Search for the cell housing the specified text and yield its [X, Y] center coordinate. 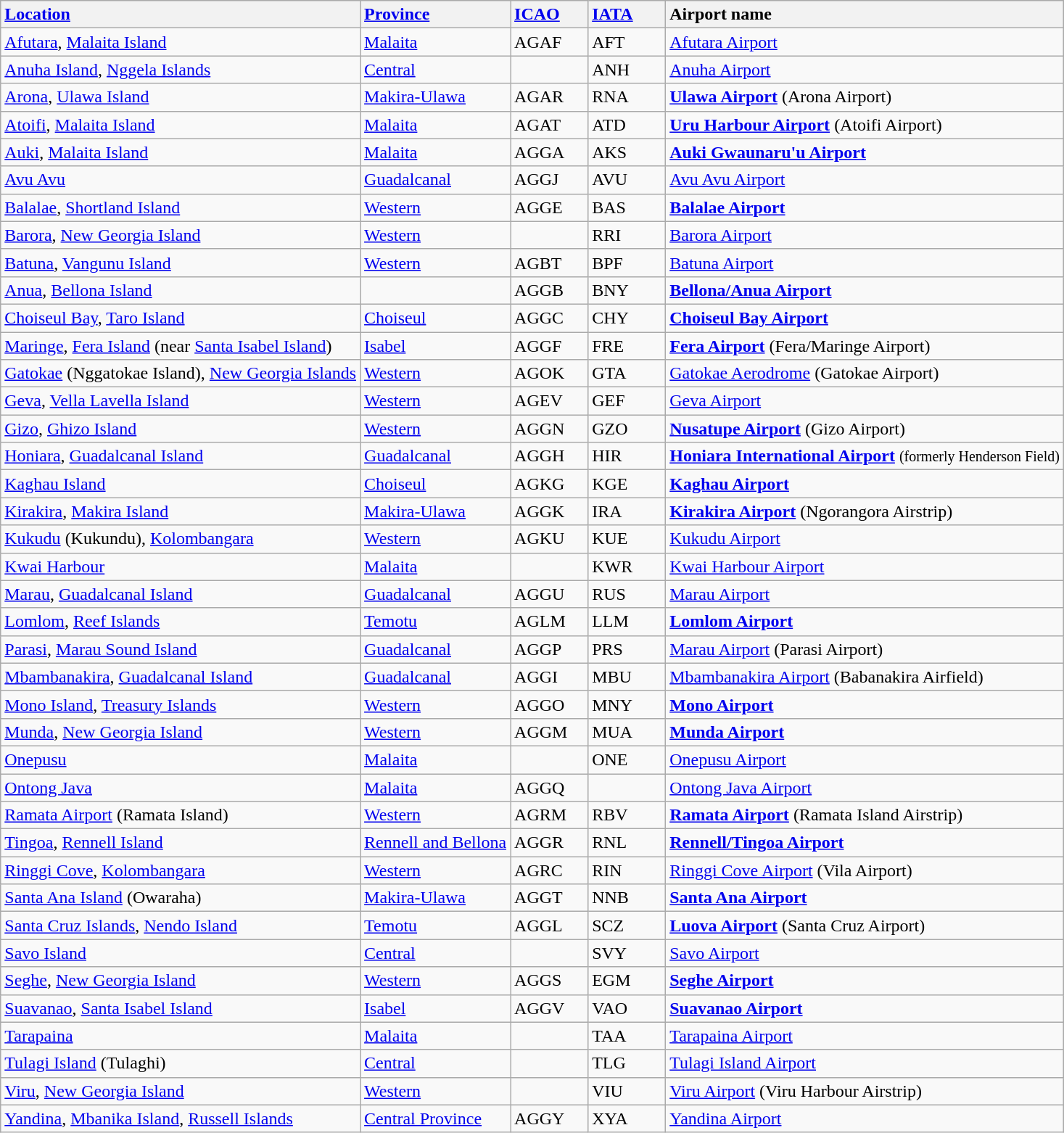
AGOK [550, 374]
ATD [627, 125]
Geva, Vella Lavella Island [181, 401]
Central Province [435, 1118]
Yandina, Mbanika Island, Russell Islands [181, 1118]
Gatokae Aerodrome (Gatokae Airport) [865, 374]
AGKU [550, 539]
AGGK [550, 511]
AGGM [550, 732]
Tingoa, Rennell Island [181, 843]
Atoifi, Malaita Island [181, 125]
Rennell/Tingoa Airport [865, 843]
Mbambanakira Airport (Babanakira Airfield) [865, 677]
AGLM [550, 622]
KUE [627, 539]
Kwai Harbour [181, 566]
Tarapaina [181, 1036]
BAS [627, 207]
Mbambanakira, Guadalcanal Island [181, 677]
LLM [627, 622]
Marau, Guadalcanal Island [181, 594]
GZO [627, 429]
AGGE [550, 207]
AGGB [550, 290]
Anua, Bellona Island [181, 290]
GEF [627, 401]
MUA [627, 732]
AGGC [550, 318]
Ringgi Cove, Kolombangara [181, 870]
Ontong Java Airport [865, 787]
AGGV [550, 1008]
RNA [627, 97]
Uru Harbour Airport (Atoifi Airport) [865, 125]
ICAO [550, 15]
Viru, New Georgia Island [181, 1091]
PRS [627, 649]
TAA [627, 1036]
VAO [627, 1008]
Seghe Airport [865, 981]
Anuha Island, Nggela Islands [181, 70]
AGKG [550, 484]
Gizo, Ghizo Island [181, 429]
Kirakira Airport (Ngorangora Airstrip) [865, 511]
RRI [627, 235]
Choiseul Bay, Taro Island [181, 318]
Location [181, 15]
Suavanao Airport [865, 1008]
Kukudu (Kukundu), Kolombangara [181, 539]
AGGL [550, 926]
Nusatupe Airport (Gizo Airport) [865, 429]
Marau Airport [865, 594]
Tulagi Island Airport [865, 1063]
Auki, Malaita Island [181, 152]
AGGT [550, 898]
Kukudu Airport [865, 539]
AGGO [550, 704]
Munda, New Georgia Island [181, 732]
Airport name [865, 15]
Ringgi Cove Airport (Vila Airport) [865, 870]
ONE [627, 759]
AGGQ [550, 787]
SVY [627, 953]
BPF [627, 263]
Savo Island [181, 953]
Avu Avu Airport [865, 180]
Batuna Airport [865, 263]
AGRC [550, 870]
Kirakira, Makira Island [181, 511]
AGGP [550, 649]
AFT [627, 42]
AKS [627, 152]
GTA [627, 374]
Santa Ana Island (Owaraha) [181, 898]
Kaghau Airport [865, 484]
HIR [627, 456]
Afutara, Malaita Island [181, 42]
NNB [627, 898]
MNY [627, 704]
AGGR [550, 843]
Maringe, Fera Island (near Santa Isabel Island) [181, 346]
Onepusu Airport [865, 759]
Suavanao, Santa Isabel Island [181, 1008]
VIU [627, 1091]
AGEV [550, 401]
KWR [627, 566]
Kaghau Island [181, 484]
AGGU [550, 594]
Arona, Ulawa Island [181, 97]
SCZ [627, 926]
Munda Airport [865, 732]
EGM [627, 981]
Afutara Airport [865, 42]
AGAT [550, 125]
Avu Avu [181, 180]
Rennell and Bellona [435, 843]
Balalae, Shortland Island [181, 207]
Honiara, Guadalcanal Island [181, 456]
IRA [627, 511]
Onepusu [181, 759]
Ramata Airport (Ramata Island) [181, 815]
Seghe, New Georgia Island [181, 981]
AGGJ [550, 180]
CHY [627, 318]
AGAF [550, 42]
AGRM [550, 815]
Gatokae (Nggatokae Island), New Georgia Islands [181, 374]
KGE [627, 484]
XYA [627, 1118]
RNL [627, 843]
Tulagi Island (Tulaghi) [181, 1063]
Ontong Java [181, 787]
Choiseul Bay Airport [865, 318]
AGGH [550, 456]
Barora, New Georgia Island [181, 235]
AGGS [550, 981]
RBV [627, 815]
TLG [627, 1063]
AGGA [550, 152]
RIN [627, 870]
Kwai Harbour Airport [865, 566]
Santa Cruz Islands, Nendo Island [181, 926]
Batuna, Vangunu Island [181, 263]
Savo Airport [865, 953]
IATA [627, 15]
FRE [627, 346]
BNY [627, 290]
ANH [627, 70]
AGAR [550, 97]
Mono Island, Treasury Islands [181, 704]
Bellona/Anua Airport [865, 290]
Auki Gwaunaru'u Airport [865, 152]
Ulawa Airport (Arona Airport) [865, 97]
MBU [627, 677]
Fera Airport (Fera/Maringe Airport) [865, 346]
Tarapaina Airport [865, 1036]
Geva Airport [865, 401]
Province [435, 15]
Marau Airport (Parasi Airport) [865, 649]
RUS [627, 594]
Barora Airport [865, 235]
Mono Airport [865, 704]
AGGY [550, 1118]
AGBT [550, 263]
Viru Airport (Viru Harbour Airstrip) [865, 1091]
Lomlom, Reef Islands [181, 622]
Yandina Airport [865, 1118]
Luova Airport (Santa Cruz Airport) [865, 926]
Honiara International Airport (formerly Henderson Field) [865, 456]
AVU [627, 180]
AGGI [550, 677]
Parasi, Marau Sound Island [181, 649]
Balalae Airport [865, 207]
AGGN [550, 429]
Santa Ana Airport [865, 898]
Ramata Airport (Ramata Island Airstrip) [865, 815]
AGGF [550, 346]
Lomlom Airport [865, 622]
Anuha Airport [865, 70]
